Scan for the cell matching the given text and deliver its (x, y) coordinate at center. 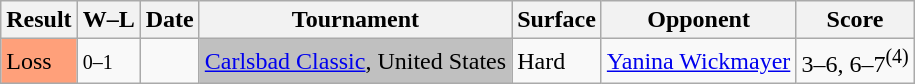
W–L (108, 20)
3–6, 6–7(4) (855, 62)
Surface (557, 20)
Loss (39, 62)
Date (170, 20)
Opponent (698, 20)
Yanina Wickmayer (698, 62)
Score (855, 20)
Tournament (355, 20)
Hard (557, 62)
Result (39, 20)
Carlsbad Classic, United States (355, 62)
0–1 (108, 62)
